Return the [X, Y] coordinate for the center point of the cell that contains the specified text.  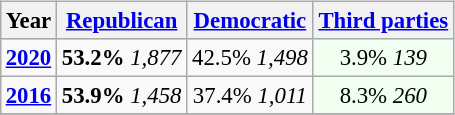
3.9% 139 [383, 58]
2020 [28, 58]
Third parties [383, 21]
Republican [122, 21]
Democratic [250, 21]
Year [28, 21]
53.9% 1,458 [122, 96]
53.2% 1,877 [122, 58]
2016 [28, 96]
42.5% 1,498 [250, 58]
8.3% 260 [383, 96]
37.4% 1,011 [250, 96]
